For the text-containing cell, return its midpoint in [X, Y] coordinate format. 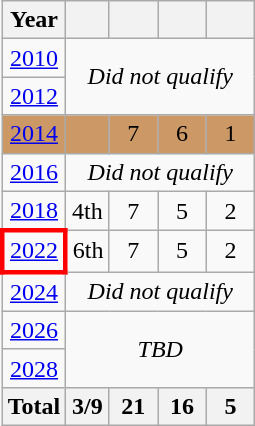
2022 [34, 252]
2014 [34, 134]
21 [134, 406]
2012 [34, 96]
6 [182, 134]
Total [34, 406]
6th [88, 252]
2024 [34, 292]
3/9 [88, 406]
2026 [34, 330]
2010 [34, 58]
1 [230, 134]
Year [34, 20]
2018 [34, 211]
16 [182, 406]
TBD [160, 349]
2016 [34, 172]
4th [88, 211]
2028 [34, 368]
